Scan for the cell matching the given text and deliver its (x, y) coordinate at center. 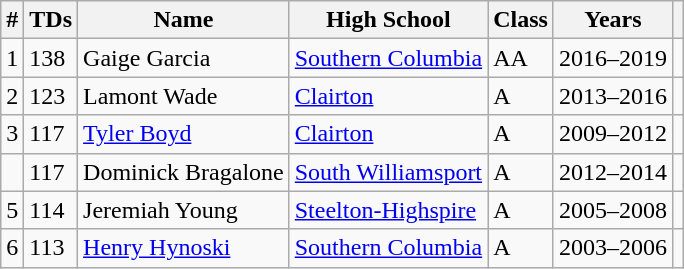
2003–2006 (612, 248)
138 (51, 58)
2 (12, 96)
Dominick Bragalone (184, 172)
114 (51, 210)
Jeremiah Young (184, 210)
2013–2016 (612, 96)
Name (184, 20)
TDs (51, 20)
AA (521, 58)
# (12, 20)
2016–2019 (612, 58)
2005–2008 (612, 210)
Steelton-Highspire (388, 210)
123 (51, 96)
113 (51, 248)
Lamont Wade (184, 96)
South Williamsport (388, 172)
Tyler Boyd (184, 134)
High School (388, 20)
5 (12, 210)
1 (12, 58)
6 (12, 248)
3 (12, 134)
2009–2012 (612, 134)
Years (612, 20)
Henry Hynoski (184, 248)
Class (521, 20)
2012–2014 (612, 172)
Gaige Garcia (184, 58)
